Detect which cell encompasses the target text, then output its (X, Y) center coordinate. 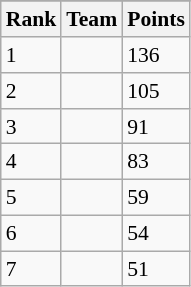
6 (32, 233)
7 (32, 269)
91 (156, 126)
105 (156, 91)
59 (156, 197)
3 (32, 126)
54 (156, 233)
2 (32, 91)
Points (156, 19)
5 (32, 197)
Team (92, 19)
1 (32, 55)
Rank (32, 19)
136 (156, 55)
83 (156, 162)
4 (32, 162)
51 (156, 269)
